Identify which cell holds the provided text, then report its [X, Y] central coordinate. 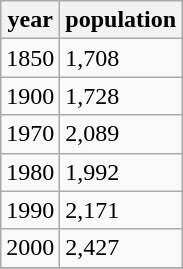
1970 [30, 134]
2,427 [121, 248]
1900 [30, 96]
2,171 [121, 210]
1980 [30, 172]
1,728 [121, 96]
1990 [30, 210]
1850 [30, 58]
year [30, 20]
2000 [30, 248]
1,992 [121, 172]
1,708 [121, 58]
2,089 [121, 134]
population [121, 20]
